Search for the cell housing the specified text and yield its [x, y] center coordinate. 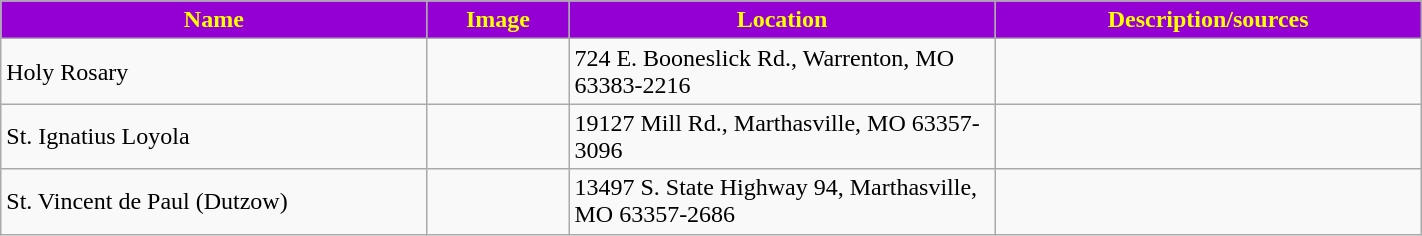
Holy Rosary [214, 72]
Image [498, 20]
St. Ignatius Loyola [214, 136]
724 E. Booneslick Rd., Warrenton, MO 63383-2216 [782, 72]
13497 S. State Highway 94, Marthasville, MO 63357-2686 [782, 202]
Name [214, 20]
19127 Mill Rd., Marthasville, MO 63357-3096 [782, 136]
St. Vincent de Paul (Dutzow) [214, 202]
Location [782, 20]
Description/sources [1208, 20]
